Output the (X, Y) coordinate of the center of the cell containing the given text.  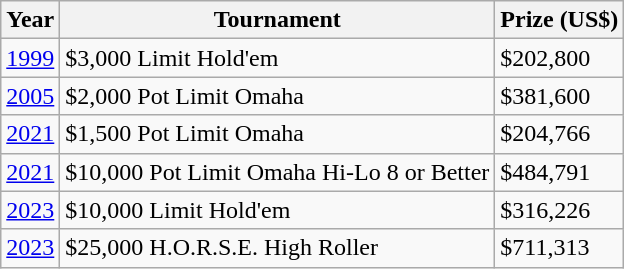
$2,000 Pot Limit Omaha (278, 96)
$381,600 (560, 96)
$10,000 Limit Hold'em (278, 210)
$1,500 Pot Limit Omaha (278, 134)
$484,791 (560, 172)
1999 (30, 58)
$204,766 (560, 134)
Year (30, 20)
$202,800 (560, 58)
$711,313 (560, 248)
$10,000 Pot Limit Omaha Hi-Lo 8 or Better (278, 172)
$316,226 (560, 210)
$25,000 H.O.R.S.E. High Roller (278, 248)
2005 (30, 96)
Prize (US$) (560, 20)
Tournament (278, 20)
$3,000 Limit Hold'em (278, 58)
